From the cell containing the given text, extract its center point as (x, y) coordinate. 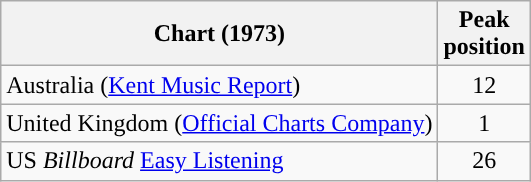
United Kingdom (Official Charts Company) (220, 123)
Australia (Kent Music Report) (220, 85)
12 (484, 85)
Chart (1973) (220, 34)
Peakposition (484, 34)
26 (484, 161)
US Billboard Easy Listening (220, 161)
1 (484, 123)
